Determine the (X, Y) coordinate at the center of the cell enclosing the given text.  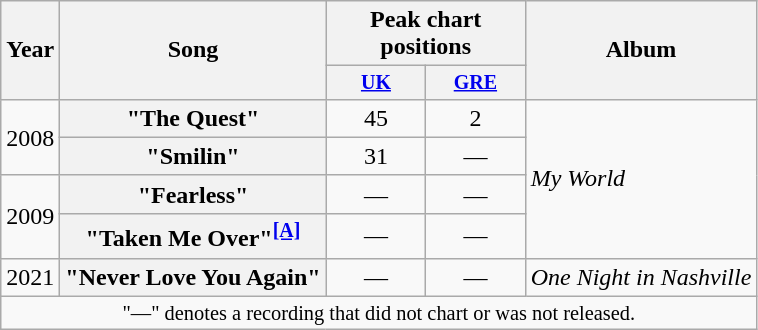
45 (376, 118)
"Fearless" (193, 194)
31 (376, 156)
"Taken Me Over"[A] (193, 236)
GRE (476, 82)
Year (30, 50)
2008 (30, 137)
UK (376, 82)
My World (641, 178)
"—" denotes a recording that did not chart or was not released. (379, 313)
"Never Love You Again" (193, 277)
One Night in Nashville (641, 277)
2009 (30, 216)
Song (193, 50)
"The Quest" (193, 118)
2021 (30, 277)
Peak chart positions (426, 34)
Album (641, 50)
"Smilin" (193, 156)
2 (476, 118)
